Return the [X, Y] coordinate for the center point of the cell that contains the specified text.  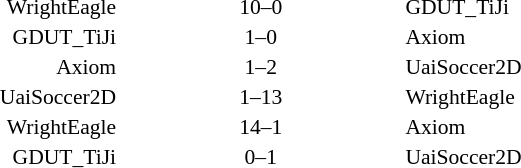
1–13 [260, 97]
1–0 [260, 37]
1–2 [260, 67]
14–1 [260, 127]
